Identify which cell holds the provided text, then report its (X, Y) central coordinate. 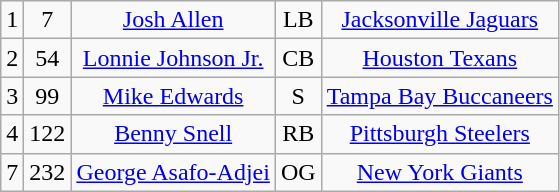
1 (12, 20)
S (298, 96)
54 (48, 58)
OG (298, 172)
CB (298, 58)
2 (12, 58)
3 (12, 96)
Pittsburgh Steelers (440, 134)
LB (298, 20)
Tampa Bay Buccaneers (440, 96)
Jacksonville Jaguars (440, 20)
99 (48, 96)
232 (48, 172)
Lonnie Johnson Jr. (174, 58)
4 (12, 134)
George Asafo-Adjei (174, 172)
New York Giants (440, 172)
Benny Snell (174, 134)
Houston Texans (440, 58)
RB (298, 134)
Josh Allen (174, 20)
Mike Edwards (174, 96)
122 (48, 134)
